For the text-containing cell, return its midpoint in (X, Y) coordinate format. 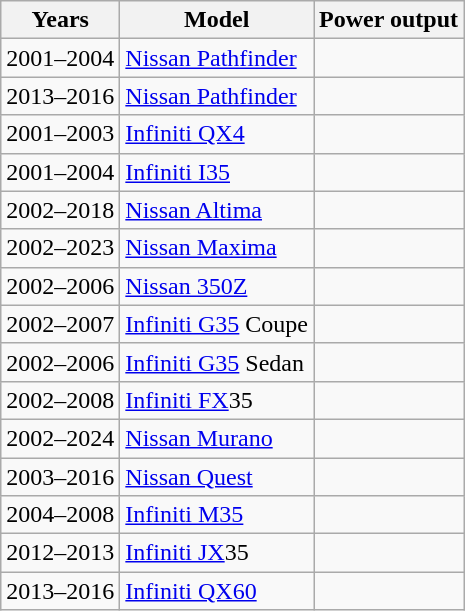
2003–2016 (60, 477)
2012–2013 (60, 553)
Infiniti FX35 (217, 400)
2002–2018 (60, 210)
Infiniti G35 Sedan (217, 362)
Model (217, 20)
2001–2003 (60, 134)
2002–2008 (60, 400)
Years (60, 20)
Nissan 350Z (217, 286)
2002–2024 (60, 438)
Power output (389, 20)
Infiniti M35 (217, 515)
2004–2008 (60, 515)
Infiniti QX4 (217, 134)
Nissan Maxima (217, 248)
Infiniti I35 (217, 172)
Infiniti JX35 (217, 553)
2002–2023 (60, 248)
Infiniti QX60 (217, 591)
2002–2007 (60, 324)
Nissan Murano (217, 438)
Nissan Quest (217, 477)
Infiniti G35 Coupe (217, 324)
Nissan Altima (217, 210)
